From the cell containing the given text, extract its center point as (x, y) coordinate. 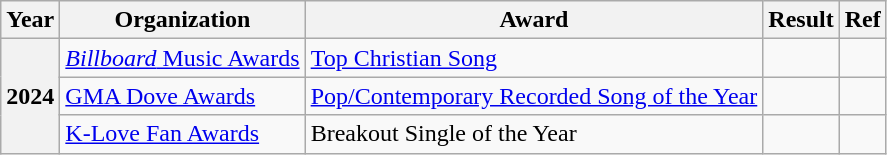
Breakout Single of the Year (534, 134)
Year (30, 20)
Ref (862, 20)
GMA Dove Awards (182, 96)
Award (534, 20)
K-Love Fan Awards (182, 134)
Pop/Contemporary Recorded Song of the Year (534, 96)
Billboard Music Awards (182, 58)
Result (801, 20)
2024 (30, 96)
Top Christian Song (534, 58)
Organization (182, 20)
